Identify which cell holds the provided text, then report its (X, Y) central coordinate. 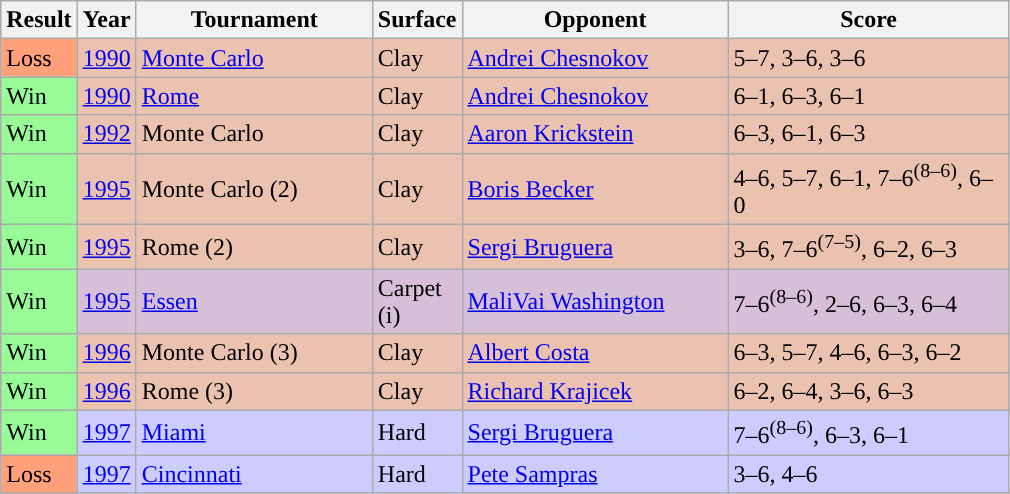
6–3, 5–7, 4–6, 6–3, 6–2 (868, 353)
Result (39, 20)
Rome (254, 96)
6–1, 6–3, 6–1 (868, 96)
4–6, 5–7, 6–1, 7–6(8–6), 6–0 (868, 189)
Monte Carlo (2) (254, 189)
Score (868, 20)
7–6(8–6), 2–6, 6–3, 6–4 (868, 302)
3–6, 4–6 (868, 474)
Opponent (595, 20)
Monte Carlo (3) (254, 353)
5–7, 3–6, 3–6 (868, 58)
Year (106, 20)
Tournament (254, 20)
Boris Becker (595, 189)
Carpet (i) (417, 302)
6–2, 6–4, 3–6, 6–3 (868, 391)
3–6, 7–6(7–5), 6–2, 6–3 (868, 248)
Rome (3) (254, 391)
1992 (106, 134)
Essen (254, 302)
Cincinnati (254, 474)
Pete Sampras (595, 474)
Richard Krajicek (595, 391)
7–6(8–6), 6–3, 6–1 (868, 432)
6–3, 6–1, 6–3 (868, 134)
Albert Costa (595, 353)
Aaron Krickstein (595, 134)
Rome (2) (254, 248)
Surface (417, 20)
MaliVai Washington (595, 302)
Miami (254, 432)
